Provide the (x, y) coordinate of the cell's center where the given text is located.  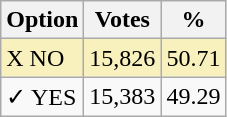
49.29 (194, 97)
15,383 (122, 97)
✓ YES (42, 97)
% (194, 20)
50.71 (194, 58)
Votes (122, 20)
Option (42, 20)
X NO (42, 58)
15,826 (122, 58)
